Output the (X, Y) coordinate of the center of the cell containing the given text.  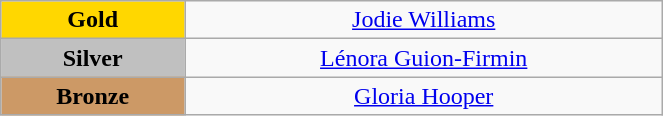
Silver (93, 58)
Bronze (93, 96)
Gloria Hooper (424, 96)
Gold (93, 20)
Lénora Guion-Firmin (424, 58)
Jodie Williams (424, 20)
